Capture the cell that displays the provided text and extract its [x, y] central coordinate. 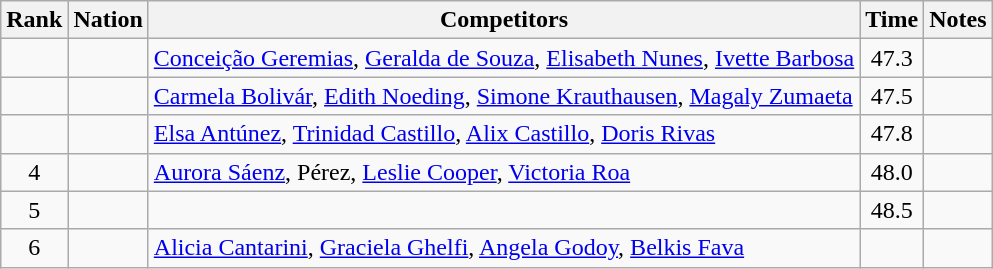
Time [892, 20]
Aurora Sáenz, Pérez, Leslie Cooper, Victoria Roa [504, 172]
Competitors [504, 20]
48.5 [892, 210]
Conceição Geremias, Geralda de Souza, Elisabeth Nunes, Ivette Barbosa [504, 58]
6 [34, 248]
48.0 [892, 172]
Nation [108, 20]
47.5 [892, 96]
47.3 [892, 58]
47.8 [892, 134]
Notes [958, 20]
Carmela Bolivár, Edith Noeding, Simone Krauthausen, Magaly Zumaeta [504, 96]
Alicia Cantarini, Graciela Ghelfi, Angela Godoy, Belkis Fava [504, 248]
Elsa Antúnez, Trinidad Castillo, Alix Castillo, Doris Rivas [504, 134]
Rank [34, 20]
5 [34, 210]
4 [34, 172]
